Return the (X, Y) coordinate for the center point of the cell that contains the specified text.  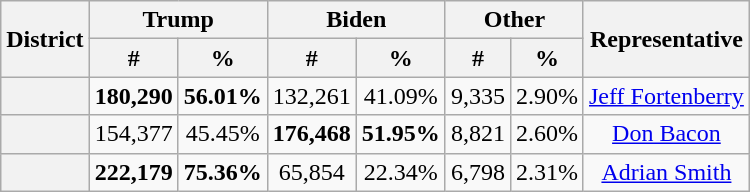
176,468 (312, 134)
45.45% (222, 134)
Other (514, 20)
Jeff Fortenberry (666, 96)
2.60% (546, 134)
Don Bacon (666, 134)
District (45, 39)
Representative (666, 39)
154,377 (134, 134)
Trump (178, 20)
132,261 (312, 96)
222,179 (134, 172)
51.95% (400, 134)
22.34% (400, 172)
Biden (356, 20)
2.90% (546, 96)
Adrian Smith (666, 172)
2.31% (546, 172)
180,290 (134, 96)
9,335 (478, 96)
75.36% (222, 172)
6,798 (478, 172)
41.09% (400, 96)
8,821 (478, 134)
56.01% (222, 96)
65,854 (312, 172)
